Extract the (x, y) coordinate from the center of the cell holding the provided text.  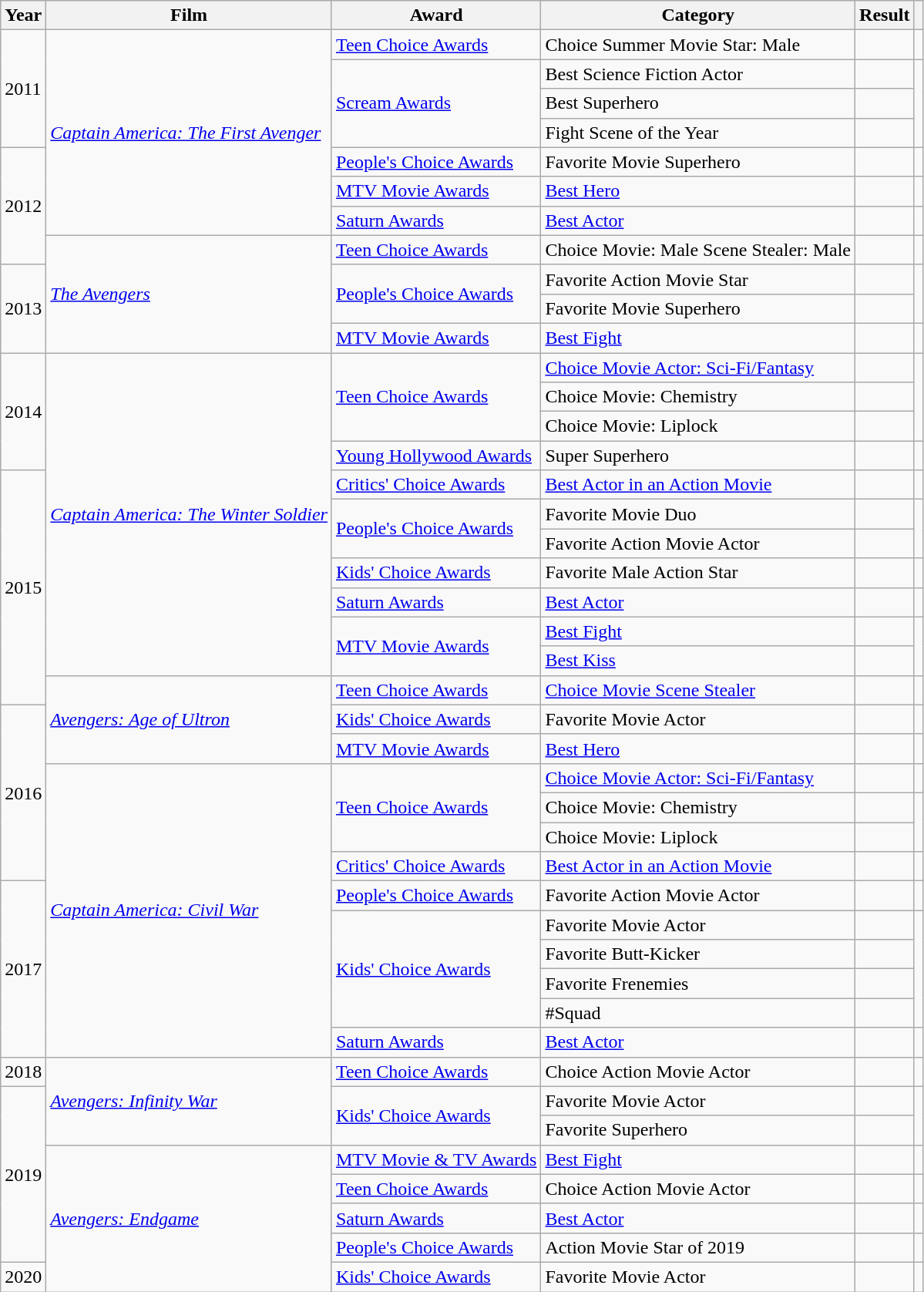
#Squad (698, 1013)
2015 (23, 587)
Scream Awards (436, 103)
2012 (23, 206)
Super Superhero (698, 456)
Favorite Superhero (698, 1130)
2011 (23, 89)
Captain America: The Winter Soldier (190, 515)
Year (23, 15)
2017 (23, 969)
2020 (23, 1277)
Favorite Movie Duo (698, 514)
2018 (23, 1072)
Best Kiss (698, 661)
2014 (23, 412)
Category (698, 15)
Favorite Male Action Star (698, 573)
Favorite Butt-Kicker (698, 954)
Action Movie Star of 2019 (698, 1247)
2016 (23, 792)
MTV Movie & TV Awards (436, 1159)
Avengers: Infinity War (190, 1101)
Fight Scene of the Year (698, 133)
Young Hollywood Awards (436, 456)
Avengers: Endgame (190, 1218)
Avengers: Age of Ultron (190, 719)
Favorite Action Movie Star (698, 279)
Choice Movie Scene Stealer (698, 690)
Choice Movie: Male Scene Stealer: Male (698, 250)
Film (190, 15)
2013 (23, 308)
Captain America: Civil War (190, 910)
Result (885, 15)
Best Superhero (698, 103)
Favorite Frenemies (698, 984)
Best Science Fiction Actor (698, 74)
Award (436, 15)
Choice Summer Movie Star: Male (698, 45)
Captain America: The First Avenger (190, 133)
The Avengers (190, 294)
2019 (23, 1174)
